Detect which cell encompasses the target text, then output its (x, y) center coordinate. 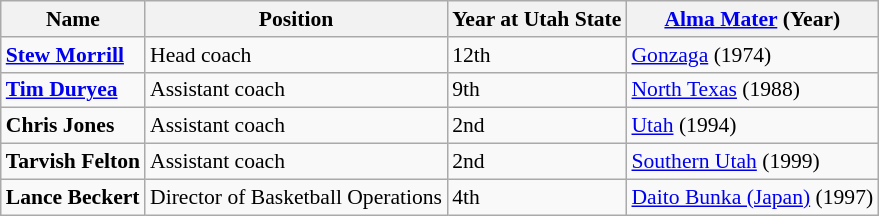
Position (296, 19)
Director of Basketball Operations (296, 197)
Chris Jones (73, 126)
Southern Utah (1999) (752, 162)
Alma Mater (Year) (752, 19)
12th (536, 55)
4th (536, 197)
Daito Bunka (Japan) (1997) (752, 197)
Name (73, 19)
Tim Duryea (73, 90)
Utah (1994) (752, 126)
Gonzaga (1974) (752, 55)
Lance Beckert (73, 197)
Year at Utah State (536, 19)
North Texas (1988) (752, 90)
Tarvish Felton (73, 162)
Stew Morrill (73, 55)
Head coach (296, 55)
9th (536, 90)
